Determine the (X, Y) coordinate at the center of the cell enclosing the given text.  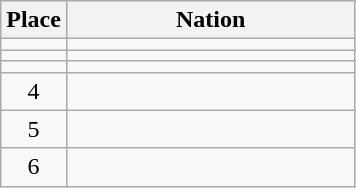
6 (34, 167)
4 (34, 91)
Place (34, 20)
Nation (210, 20)
5 (34, 129)
